Determine the [x, y] coordinate at the center of the cell enclosing the given text.  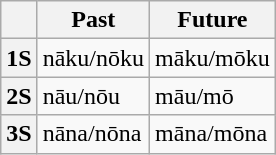
1S [19, 58]
nāna/nōna [93, 134]
2S [19, 96]
māu/mō [213, 96]
Past [93, 20]
māna/mōna [213, 134]
3S [19, 134]
Future [213, 20]
nāu/nōu [93, 96]
nāku/nōku [93, 58]
māku/mōku [213, 58]
